Locate the cell with the specified text and output its (X, Y) center coordinate. 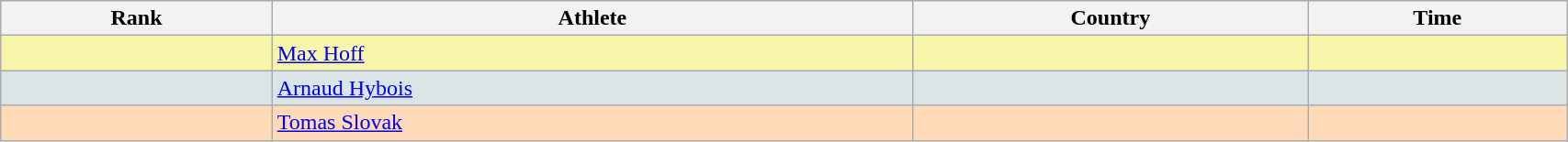
Athlete (592, 18)
Time (1438, 18)
Max Hoff (592, 53)
Rank (136, 18)
Arnaud Hybois (592, 88)
Tomas Slovak (592, 123)
Country (1111, 18)
